For the text-containing cell, return its midpoint in (x, y) coordinate format. 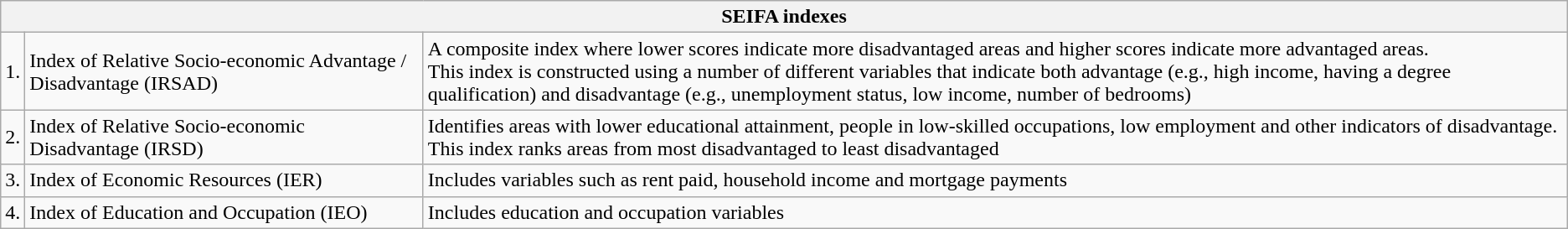
Index of Relative Socio-economic Advantage / Disadvantage (IRSAD) (224, 71)
Index of Relative Socio-economic Disadvantage (IRSD) (224, 138)
1. (13, 71)
SEIFA indexes (784, 17)
4. (13, 212)
3. (13, 180)
2. (13, 138)
Index of Education and Occupation (IEO) (224, 212)
Includes variables such as rent paid, household income and mortgage payments (995, 180)
Includes education and occupation variables (995, 212)
Index of Economic Resources (IER) (224, 180)
